Detect which cell encompasses the target text, then output its [X, Y] center coordinate. 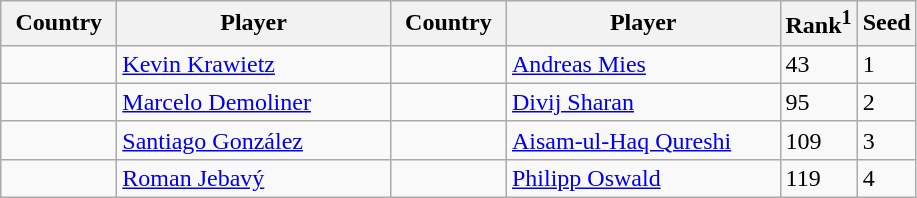
Philipp Oswald [643, 178]
Andreas Mies [643, 64]
95 [818, 102]
Kevin Krawietz [254, 64]
1 [886, 64]
Rank1 [818, 24]
Marcelo Demoliner [254, 102]
2 [886, 102]
3 [886, 140]
Seed [886, 24]
4 [886, 178]
119 [818, 178]
109 [818, 140]
Santiago González [254, 140]
Roman Jebavý [254, 178]
Divij Sharan [643, 102]
43 [818, 64]
Aisam-ul-Haq Qureshi [643, 140]
